For the text-containing cell, return its midpoint in (X, Y) coordinate format. 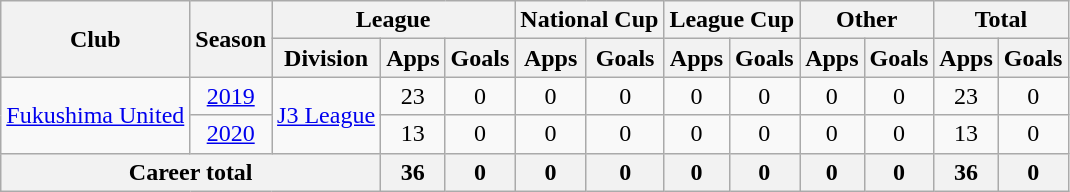
Season (231, 39)
Division (326, 58)
League (394, 20)
2019 (231, 96)
National Cup (590, 20)
League Cup (732, 20)
Fukushima United (96, 115)
Career total (191, 172)
Club (96, 39)
Total (1001, 20)
Other (867, 20)
J3 League (326, 115)
2020 (231, 134)
